Find where the given text appears and provide that cell's center as [x, y] coordinate. 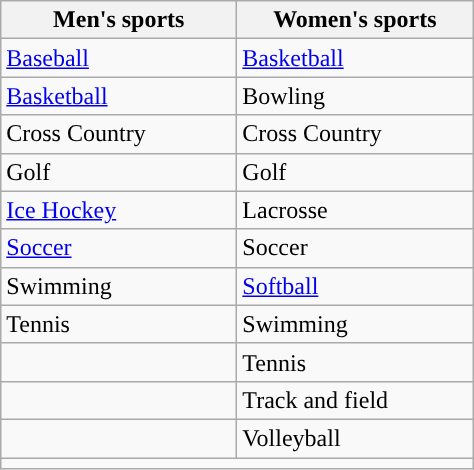
Softball [355, 286]
Men's sports [119, 20]
Ice Hockey [119, 210]
Lacrosse [355, 210]
Volleyball [355, 438]
Women's sports [355, 20]
Bowling [355, 96]
Track and field [355, 400]
Baseball [119, 58]
